Return (X, Y) of the center of cell containing provided text 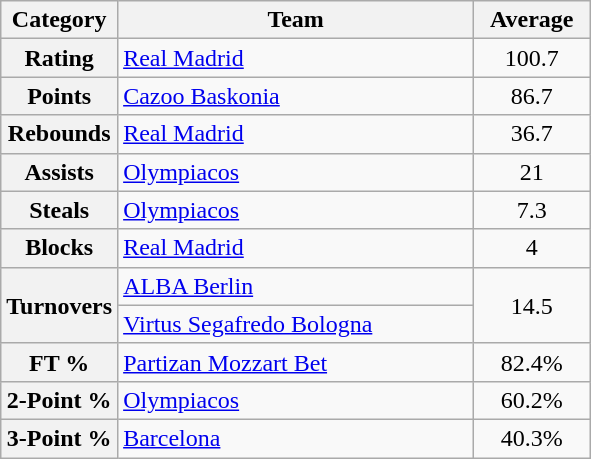
4 (532, 248)
40.3% (532, 438)
Team (296, 20)
14.5 (532, 305)
86.7 (532, 96)
2-Point % (60, 400)
Points (60, 96)
Partizan Mozzart Bet (296, 362)
Turnovers (60, 305)
60.2% (532, 400)
Rebounds (60, 134)
7.3 (532, 210)
Average (532, 20)
3-Point % (60, 438)
Blocks (60, 248)
21 (532, 172)
FT % (60, 362)
Barcelona (296, 438)
82.4% (532, 362)
ALBA Berlin (296, 286)
Cazoo Baskonia (296, 96)
Category (60, 20)
Rating (60, 58)
Steals (60, 210)
36.7 (532, 134)
Virtus Segafredo Bologna (296, 324)
100.7 (532, 58)
Assists (60, 172)
